Capture the cell that displays the provided text and extract its (X, Y) central coordinate. 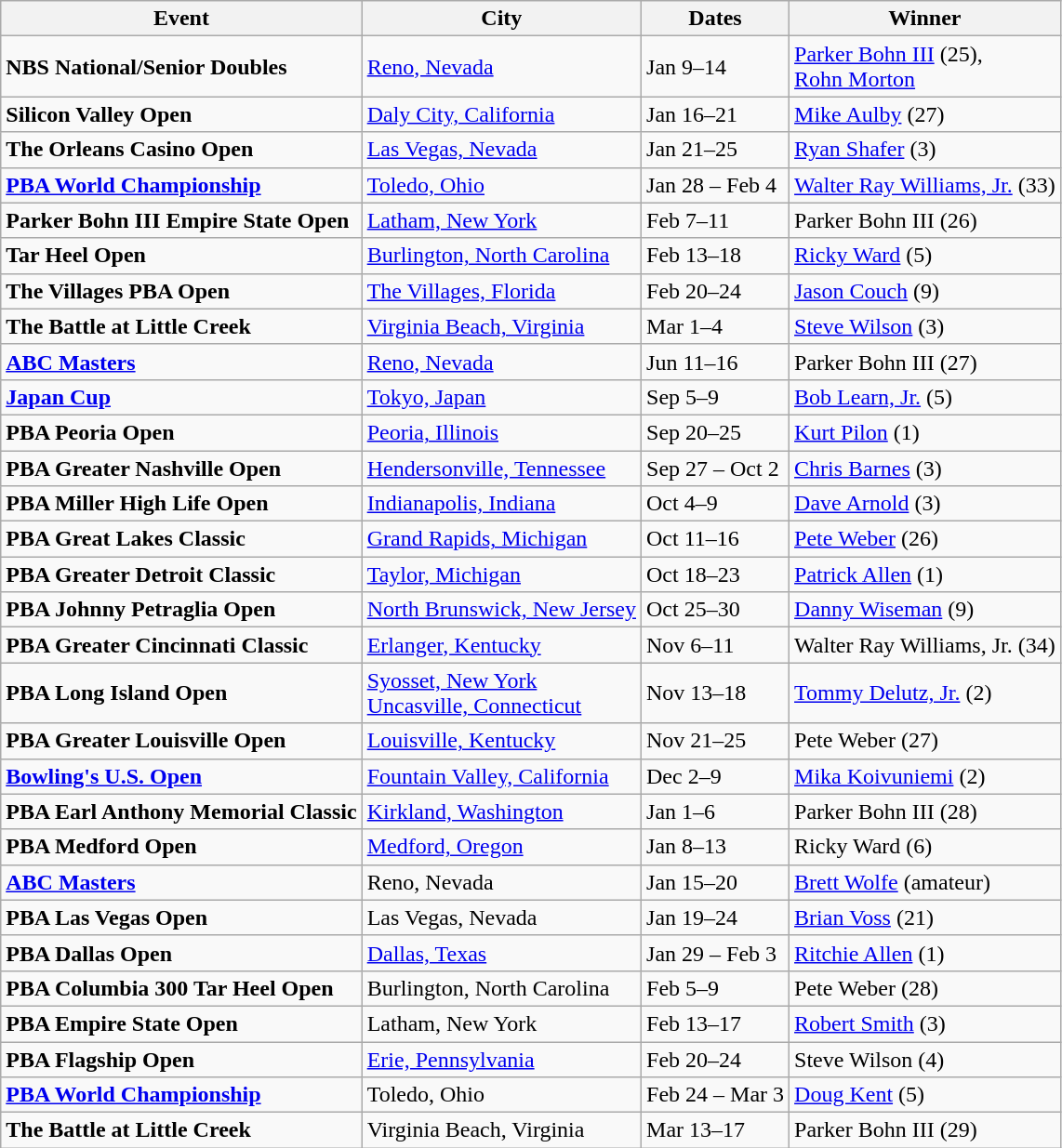
Walter Ray Williams, Jr. (34) (925, 645)
Jun 11–16 (716, 362)
Hendersonville, Tennessee (501, 468)
Nov 6–11 (716, 645)
The Villages, Florida (501, 291)
Jan 8–13 (716, 847)
Winner (925, 19)
PBA Empire State Open (181, 1023)
Pete Weber (26) (925, 539)
Steve Wilson (3) (925, 326)
Mika Koivuniemi (2) (925, 776)
PBA Greater Detroit Classic (181, 574)
Taylor, Michigan (501, 574)
City (501, 19)
PBA Dallas Open (181, 953)
Sep 20–25 (716, 432)
Brett Wolfe (amateur) (925, 882)
Oct 11–16 (716, 539)
Jan 21–25 (716, 150)
The Villages PBA Open (181, 291)
Feb 24 – Mar 3 (716, 1095)
The Orleans Casino Open (181, 150)
Jan 16–21 (716, 114)
Ritchie Allen (1) (925, 953)
Bob Learn, Jr. (5) (925, 397)
Parker Bohn III (25),Rohn Morton (925, 67)
Pete Weber (28) (925, 988)
Oct 18–23 (716, 574)
Erlanger, Kentucky (501, 645)
Brian Voss (21) (925, 917)
Medford, Oregon (501, 847)
PBA Johnny Petraglia Open (181, 610)
Parker Bohn III (28) (925, 812)
Danny Wiseman (9) (925, 610)
Indianapolis, Indiana (501, 504)
Robert Smith (3) (925, 1023)
Nov 13–18 (716, 693)
Syosset, New YorkUncasville, Connecticut (501, 693)
Parker Bohn III Empire State Open (181, 220)
Feb 13–17 (716, 1023)
Oct 4–9 (716, 504)
Erie, Pennsylvania (501, 1059)
Peoria, Illinois (501, 432)
Jason Couch (9) (925, 291)
Chris Barnes (3) (925, 468)
Jan 28 – Feb 4 (716, 185)
Fountain Valley, California (501, 776)
Mar 13–17 (716, 1130)
Event (181, 19)
Feb 5–9 (716, 988)
Japan Cup (181, 397)
Bowling's U.S. Open (181, 776)
Walter Ray Williams, Jr. (33) (925, 185)
Mar 1–4 (716, 326)
Ricky Ward (5) (925, 256)
PBA Miller High Life Open (181, 504)
Jan 1–6 (716, 812)
Parker Bohn III (26) (925, 220)
Grand Rapids, Michigan (501, 539)
Jan 15–20 (716, 882)
Tar Heel Open (181, 256)
Jan 29 – Feb 3 (716, 953)
Dave Arnold (3) (925, 504)
PBA Great Lakes Classic (181, 539)
Oct 25–30 (716, 610)
Sep 5–9 (716, 397)
PBA Las Vegas Open (181, 917)
Feb 7–11 (716, 220)
PBA Greater Nashville Open (181, 468)
Dec 2–9 (716, 776)
Jan 19–24 (716, 917)
Nov 21–25 (716, 741)
Tokyo, Japan (501, 397)
Parker Bohn III (27) (925, 362)
Dates (716, 19)
Pete Weber (27) (925, 741)
Ryan Shafer (3) (925, 150)
Kurt Pilon (1) (925, 432)
Dallas, Texas (501, 953)
Parker Bohn III (29) (925, 1130)
Doug Kent (5) (925, 1095)
Kirkland, Washington (501, 812)
PBA Flagship Open (181, 1059)
Daly City, California (501, 114)
Mike Aulby (27) (925, 114)
PBA Columbia 300 Tar Heel Open (181, 988)
Feb 13–18 (716, 256)
Steve Wilson (4) (925, 1059)
PBA Peoria Open (181, 432)
Silicon Valley Open (181, 114)
PBA Greater Louisville Open (181, 741)
PBA Long Island Open (181, 693)
Ricky Ward (6) (925, 847)
Jan 9–14 (716, 67)
PBA Medford Open (181, 847)
Louisville, Kentucky (501, 741)
Tommy Delutz, Jr. (2) (925, 693)
NBS National/Senior Doubles (181, 67)
North Brunswick, New Jersey (501, 610)
Patrick Allen (1) (925, 574)
Sep 27 – Oct 2 (716, 468)
PBA Greater Cincinnati Classic (181, 645)
PBA Earl Anthony Memorial Classic (181, 812)
